Determine the [X, Y] coordinate at the center of the cell enclosing the given text.  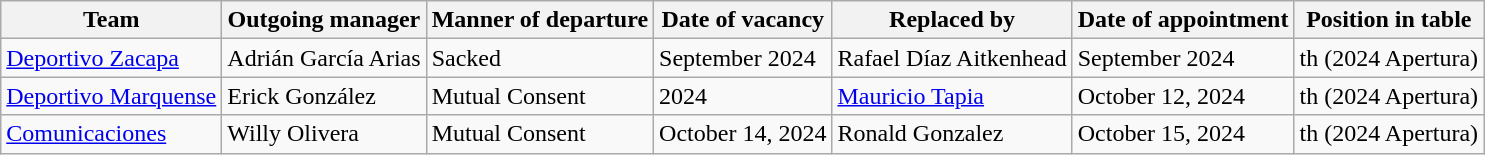
Rafael Díaz Aitkenhead [952, 58]
Position in table [1389, 20]
Date of appointment [1183, 20]
Replaced by [952, 20]
Erick González [324, 96]
Adrián García Arias [324, 58]
2024 [743, 96]
Sacked [540, 58]
October 14, 2024 [743, 134]
October 12, 2024 [1183, 96]
Ronald Gonzalez [952, 134]
Deportivo Marquense [112, 96]
Team [112, 20]
Comunicaciones [112, 134]
Mauricio Tapia [952, 96]
Manner of departure [540, 20]
Willy Olivera [324, 134]
Date of vacancy [743, 20]
Outgoing manager [324, 20]
October 15, 2024 [1183, 134]
Deportivo Zacapa [112, 58]
